Locate the cell with the specified text and output its (X, Y) center coordinate. 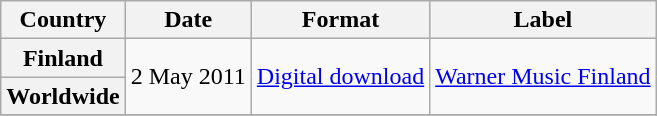
Finland (63, 58)
Worldwide (63, 96)
Country (63, 20)
Date (188, 20)
2 May 2011 (188, 77)
Label (543, 20)
Warner Music Finland (543, 77)
Format (340, 20)
Digital download (340, 77)
